Provide the [X, Y] coordinate of the cell's center where the given text is located.  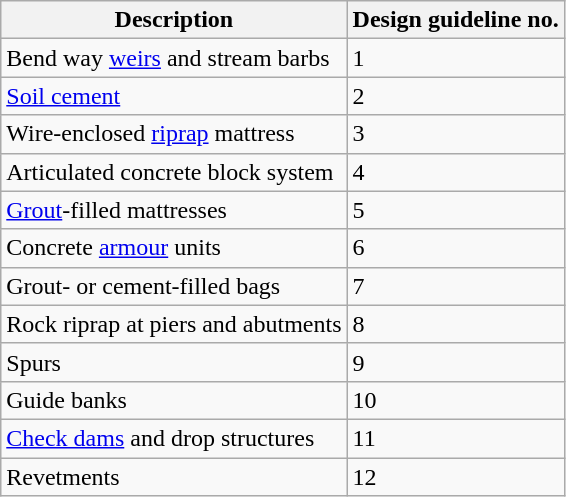
11 [456, 438]
6 [456, 248]
Concrete armour units [174, 248]
Revetments [174, 477]
7 [456, 286]
Grout-filled mattresses [174, 210]
Spurs [174, 362]
Bend way weirs and stream barbs [174, 58]
2 [456, 96]
1 [456, 58]
Articulated concrete block system [174, 172]
Wire-enclosed riprap mattress [174, 134]
3 [456, 134]
Grout- or cement-filled bags [174, 286]
Design guideline no. [456, 20]
4 [456, 172]
10 [456, 400]
5 [456, 210]
Description [174, 20]
Rock riprap at piers and abutments [174, 324]
12 [456, 477]
Guide banks [174, 400]
9 [456, 362]
Check dams and drop structures [174, 438]
Soil cement [174, 96]
8 [456, 324]
